Provide the (x, y) coordinate of the cell's center where the given text is located.  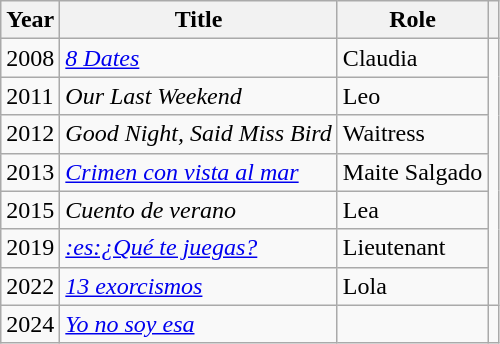
Cuento de verano (199, 210)
Yo no soy esa (199, 324)
Lieutenant (412, 248)
2013 (30, 172)
Our Last Weekend (199, 96)
Year (30, 20)
Lola (412, 286)
Leo (412, 96)
Good Night, Said Miss Bird (199, 134)
8 Dates (199, 58)
2011 (30, 96)
13 exorcismos (199, 286)
Title (199, 20)
2012 (30, 134)
2019 (30, 248)
Maite Salgado (412, 172)
2008 (30, 58)
2022 (30, 286)
Claudia (412, 58)
:es:¿Qué te juegas? (199, 248)
Lea (412, 210)
Crimen con vista al mar (199, 172)
2015 (30, 210)
Role (412, 20)
2024 (30, 324)
Waitress (412, 134)
